Capture the cell that displays the provided text and extract its (X, Y) central coordinate. 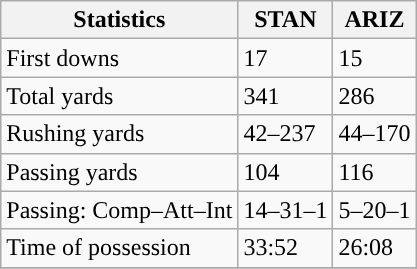
44–170 (374, 134)
Passing yards (120, 172)
17 (286, 58)
STAN (286, 20)
341 (286, 96)
42–237 (286, 134)
ARIZ (374, 20)
5–20–1 (374, 210)
286 (374, 96)
14–31–1 (286, 210)
Time of possession (120, 248)
Total yards (120, 96)
Passing: Comp–Att–Int (120, 210)
Statistics (120, 20)
104 (286, 172)
33:52 (286, 248)
116 (374, 172)
First downs (120, 58)
15 (374, 58)
Rushing yards (120, 134)
26:08 (374, 248)
